Search for the cell housing the specified text and yield its (X, Y) center coordinate. 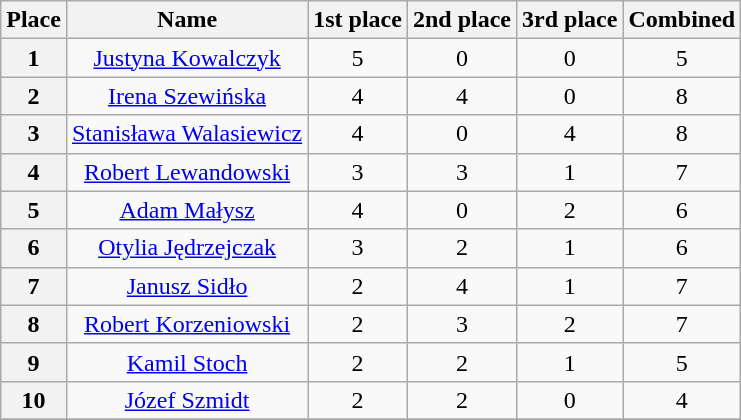
Józef Szmidt (186, 400)
9 (34, 362)
10 (34, 400)
Place (34, 20)
Kamil Stoch (186, 362)
Adam Małysz (186, 210)
Combined (682, 20)
Justyna Kowalczyk (186, 58)
Otylia Jędrzejczak (186, 248)
Robert Korzeniowski (186, 324)
Irena Szewińska (186, 96)
Robert Lewandowski (186, 172)
1st place (358, 20)
2nd place (462, 20)
Janusz Sidło (186, 286)
3rd place (570, 20)
Name (186, 20)
Stanisława Walasiewicz (186, 134)
